Detect which cell encompasses the target text, then output its (x, y) center coordinate. 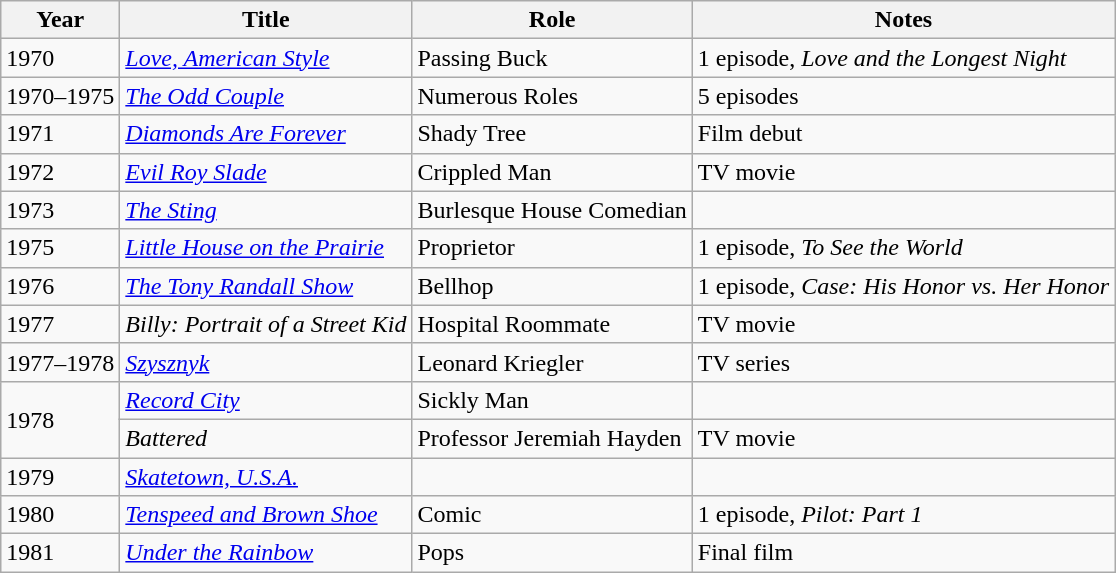
Passing Buck (552, 58)
Hospital Roommate (552, 324)
Shady Tree (552, 134)
Pops (552, 553)
Evil Roy Slade (266, 172)
Skatetown, U.S.A. (266, 477)
Burlesque House Comedian (552, 210)
Title (266, 20)
Year (60, 20)
1972 (60, 172)
Proprietor (552, 248)
5 episodes (903, 96)
1978 (60, 419)
Love, American Style (266, 58)
1973 (60, 210)
1 episode, To See the World (903, 248)
Diamonds Are Forever (266, 134)
1975 (60, 248)
TV series (903, 362)
Numerous Roles (552, 96)
Billy: Portrait of a Street Kid (266, 324)
Film debut (903, 134)
The Odd Couple (266, 96)
Bellhop (552, 286)
1977 (60, 324)
Role (552, 20)
1970 (60, 58)
1 episode, Pilot: Part 1 (903, 515)
Sickly Man (552, 400)
Leonard Kriegler (552, 362)
1981 (60, 553)
Record City (266, 400)
Szysznyk (266, 362)
Under the Rainbow (266, 553)
1980 (60, 515)
Tenspeed and Brown Shoe (266, 515)
Comic (552, 515)
1979 (60, 477)
Little House on the Prairie (266, 248)
1976 (60, 286)
Final film (903, 553)
1 episode, Case: His Honor vs. Her Honor (903, 286)
The Sting (266, 210)
Notes (903, 20)
Professor Jeremiah Hayden (552, 438)
1970–1975 (60, 96)
1 episode, Love and the Longest Night (903, 58)
Crippled Man (552, 172)
Battered (266, 438)
1971 (60, 134)
1977–1978 (60, 362)
The Tony Randall Show (266, 286)
